Output the [X, Y] coordinate of the center of the cell containing the given text.  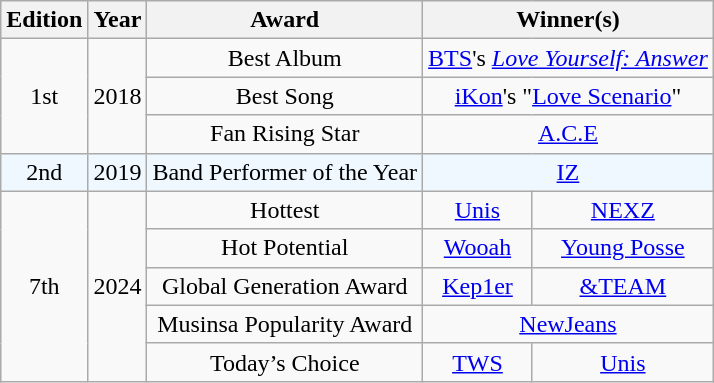
Young Posse [622, 248]
IZ [568, 172]
2018 [118, 96]
7th [44, 286]
Wooah [478, 248]
1st [44, 96]
Award [285, 20]
iKon's "Love Scenario" [568, 96]
Best Song [285, 96]
Band Performer of the Year [285, 172]
Hottest [285, 210]
A.C.E [568, 134]
2024 [118, 286]
2019 [118, 172]
Year [118, 20]
NEXZ [622, 210]
NewJeans [568, 324]
Hot Potential [285, 248]
Kep1er [478, 286]
Today’s Choice [285, 362]
Musinsa Popularity Award [285, 324]
TWS [478, 362]
&TEAM [622, 286]
Global Generation Award [285, 286]
BTS's Love Yourself: Answer [568, 58]
2nd [44, 172]
Winner(s) [568, 20]
Edition [44, 20]
Fan Rising Star [285, 134]
Best Album [285, 58]
